Capture the cell that displays the provided text and extract its [X, Y] central coordinate. 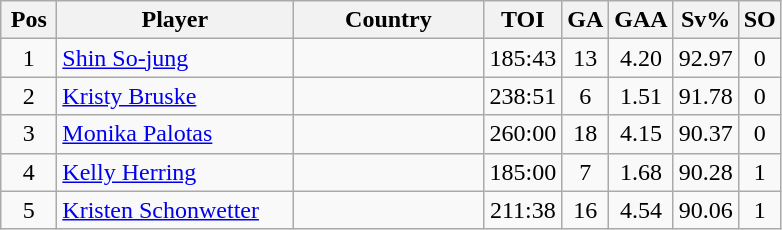
91.78 [706, 96]
4.54 [641, 210]
6 [586, 96]
90.28 [706, 172]
92.97 [706, 58]
Monika Palotas [175, 134]
3 [29, 134]
4.15 [641, 134]
185:00 [523, 172]
GAA [641, 20]
Country [388, 20]
Kristy Bruske [175, 96]
1.68 [641, 172]
260:00 [523, 134]
Shin So-jung [175, 58]
16 [586, 210]
90.06 [706, 210]
Kristen Schonwetter [175, 210]
SO [760, 20]
4 [29, 172]
18 [586, 134]
Sv% [706, 20]
211:38 [523, 210]
13 [586, 58]
7 [586, 172]
GA [586, 20]
Kelly Herring [175, 172]
Player [175, 20]
4.20 [641, 58]
TOI [523, 20]
Pos [29, 20]
185:43 [523, 58]
5 [29, 210]
1.51 [641, 96]
90.37 [706, 134]
238:51 [523, 96]
2 [29, 96]
